Search for the cell housing the specified text and yield its (x, y) center coordinate. 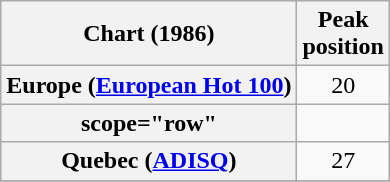
20 (343, 85)
Chart (1986) (149, 34)
Quebec (ADISQ) (149, 161)
scope="row" (149, 123)
27 (343, 161)
Europe (European Hot 100) (149, 85)
Peakposition (343, 34)
